From the cell containing the given text, extract its center point as [X, Y] coordinate. 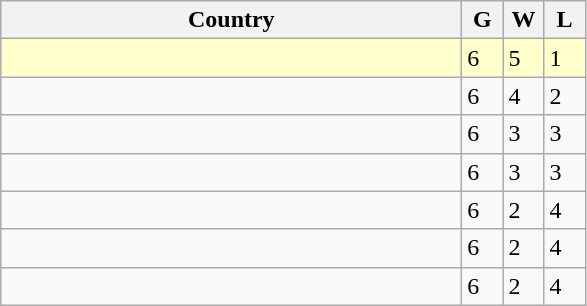
5 [524, 58]
Country [232, 20]
L [564, 20]
G [482, 20]
W [524, 20]
1 [564, 58]
